Scan for the cell matching the given text and deliver its [x, y] coordinate at center. 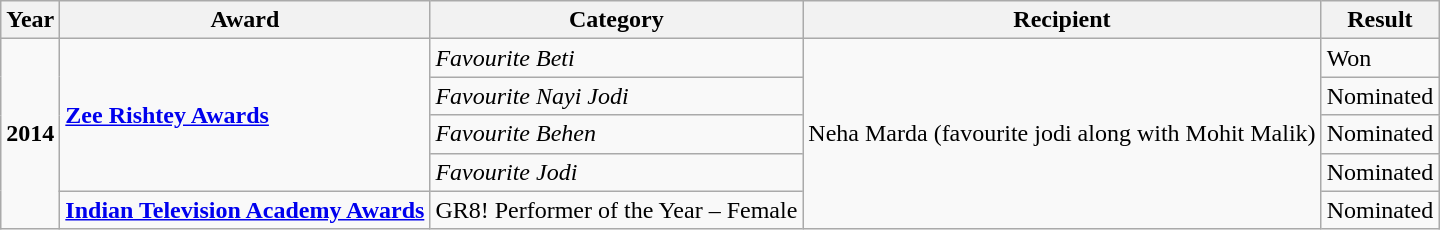
Favourite Nayi Jodi [616, 96]
Indian Television Academy Awards [245, 210]
Recipient [1062, 20]
Zee Rishtey Awards [245, 115]
Result [1380, 20]
Favourite Beti [616, 58]
GR8! Performer of the Year – Female [616, 210]
Favourite Jodi [616, 172]
2014 [30, 134]
Won [1380, 58]
Year [30, 20]
Category [616, 20]
Award [245, 20]
Neha Marda (favourite jodi along with Mohit Malik) [1062, 134]
Favourite Behen [616, 134]
